For the text-containing cell, return its midpoint in [x, y] coordinate format. 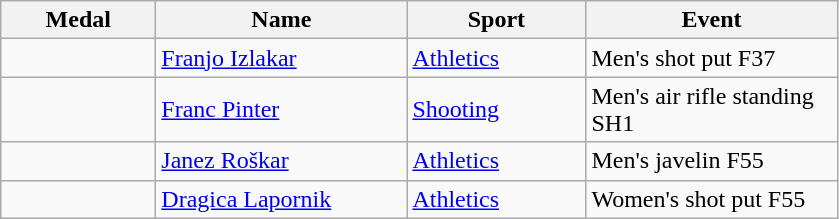
Men's air rifle standing SH1 [712, 110]
Women's shot put F55 [712, 199]
Name [282, 20]
Men's shot put F37 [712, 58]
Event [712, 20]
Medal [78, 20]
Shooting [496, 110]
Franc Pinter [282, 110]
Sport [496, 20]
Men's javelin F55 [712, 161]
Franjo Izlakar [282, 58]
Janez Roškar [282, 161]
Dragica Lapornik [282, 199]
